Locate the cell with the specified text and output its [X, Y] center coordinate. 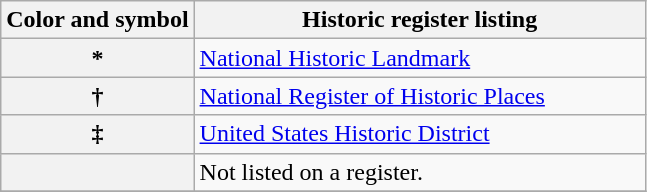
National Historic Landmark [420, 58]
* [98, 58]
† [98, 96]
‡ [98, 134]
United States Historic District [420, 134]
Color and symbol [98, 20]
Not listed on a register. [420, 172]
National Register of Historic Places [420, 96]
Historic register listing [420, 20]
